Locate the cell with the specified text and output its [x, y] center coordinate. 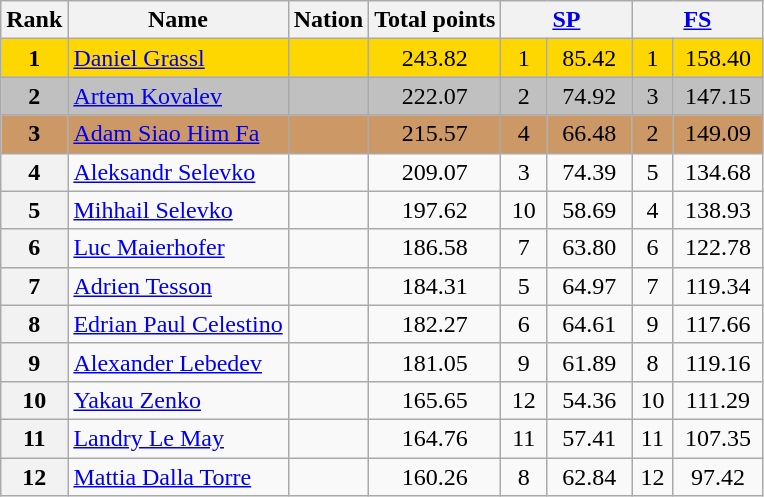
66.48 [590, 134]
107.35 [718, 438]
122.78 [718, 248]
Mihhail Selevko [178, 210]
186.58 [435, 248]
63.80 [590, 248]
Adrien Tesson [178, 286]
85.42 [590, 58]
97.42 [718, 477]
Rank [34, 20]
57.41 [590, 438]
158.40 [718, 58]
SP [566, 20]
54.36 [590, 400]
Adam Siao Him Fa [178, 134]
Edrian Paul Celestino [178, 324]
165.65 [435, 400]
74.39 [590, 172]
181.05 [435, 362]
149.09 [718, 134]
Alexander Lebedev [178, 362]
209.07 [435, 172]
64.97 [590, 286]
Daniel Grassl [178, 58]
Mattia Dalla Torre [178, 477]
Artem Kovalev [178, 96]
Total points [435, 20]
62.84 [590, 477]
64.61 [590, 324]
61.89 [590, 362]
119.16 [718, 362]
134.68 [718, 172]
Yakau Zenko [178, 400]
215.57 [435, 134]
111.29 [718, 400]
147.15 [718, 96]
Nation [328, 20]
164.76 [435, 438]
FS [698, 20]
184.31 [435, 286]
74.92 [590, 96]
119.34 [718, 286]
197.62 [435, 210]
Luc Maierhofer [178, 248]
Aleksandr Selevko [178, 172]
182.27 [435, 324]
243.82 [435, 58]
160.26 [435, 477]
58.69 [590, 210]
138.93 [718, 210]
Name [178, 20]
Landry Le May [178, 438]
222.07 [435, 96]
117.66 [718, 324]
